Extract the (X, Y) coordinate from the center of the cell holding the provided text.  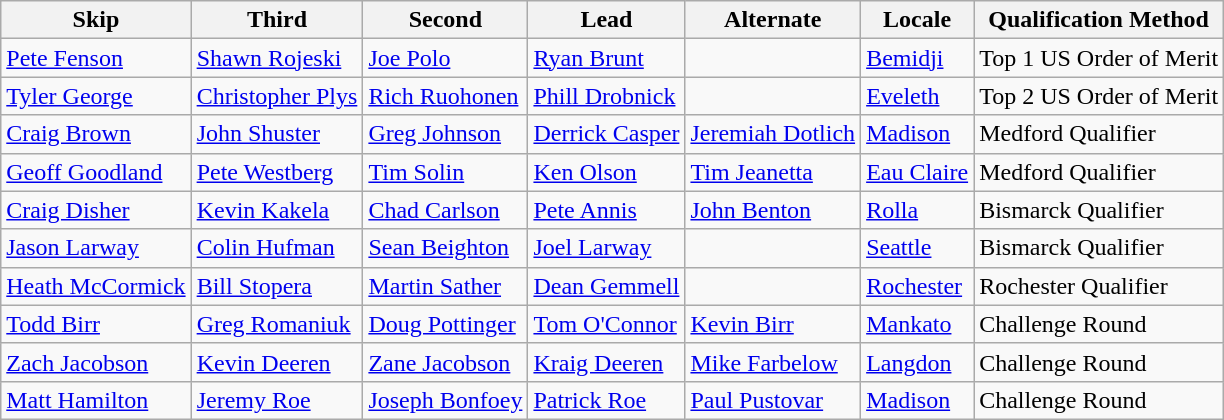
Derrick Casper (606, 134)
Mike Farbelow (773, 362)
Joe Polo (446, 58)
Todd Birr (96, 324)
Ken Olson (606, 172)
Eau Claire (918, 172)
Pete Fenson (96, 58)
Rich Ruohonen (446, 96)
Tyler George (96, 96)
Qualification Method (1099, 20)
Shawn Rojeski (277, 58)
Heath McCormick (96, 286)
Alternate (773, 20)
Christopher Plys (277, 96)
John Benton (773, 210)
Paul Pustovar (773, 400)
Jeremy Roe (277, 400)
Joseph Bonfoey (446, 400)
Matt Hamilton (96, 400)
Sean Beighton (446, 248)
Jason Larway (96, 248)
Joel Larway (606, 248)
John Shuster (277, 134)
Jeremiah Dotlich (773, 134)
Top 1 US Order of Merit (1099, 58)
Chad Carlson (446, 210)
Second (446, 20)
Kraig Deeren (606, 362)
Top 2 US Order of Merit (1099, 96)
Greg Romaniuk (277, 324)
Skip (96, 20)
Rochester (918, 286)
Lead (606, 20)
Craig Brown (96, 134)
Seattle (918, 248)
Mankato (918, 324)
Zach Jacobson (96, 362)
Kevin Kakela (277, 210)
Langdon (918, 362)
Kevin Deeren (277, 362)
Zane Jacobson (446, 362)
Phill Drobnick (606, 96)
Tom O'Connor (606, 324)
Eveleth (918, 96)
Craig Disher (96, 210)
Pete Westberg (277, 172)
Patrick Roe (606, 400)
Tim Jeanetta (773, 172)
Greg Johnson (446, 134)
Locale (918, 20)
Kevin Birr (773, 324)
Colin Hufman (277, 248)
Tim Solin (446, 172)
Bemidji (918, 58)
Third (277, 20)
Rochester Qualifier (1099, 286)
Ryan Brunt (606, 58)
Rolla (918, 210)
Martin Sather (446, 286)
Geoff Goodland (96, 172)
Bill Stopera (277, 286)
Dean Gemmell (606, 286)
Pete Annis (606, 210)
Doug Pottinger (446, 324)
